Return the [X, Y] coordinate for the center point of the cell that contains the specified text.  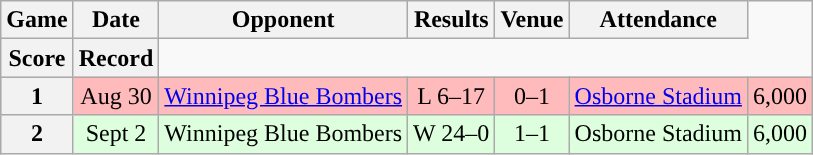
Aug 30 [116, 96]
Sept 2 [116, 134]
2 [37, 134]
Attendance [658, 20]
Venue [532, 20]
L 6–17 [452, 96]
Date [116, 20]
W 24–0 [452, 134]
Record [116, 58]
1–1 [532, 134]
Results [452, 20]
1 [37, 96]
Game [37, 20]
Score [37, 58]
Opponent [284, 20]
0–1 [532, 96]
